Capture the cell that displays the provided text and extract its [x, y] central coordinate. 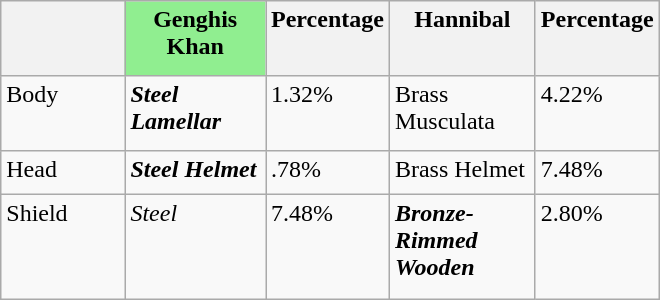
Hannibal [462, 38]
1.32% [328, 112]
Steel [196, 247]
Bronze-Rimmed Wooden [462, 247]
2.80% [597, 247]
Steel Lamellar [196, 112]
.78% [328, 172]
Shield [63, 247]
Body [63, 112]
Brass Helmet [462, 172]
Steel Helmet [196, 172]
Genghis Khan [196, 38]
Head [63, 172]
4.22% [597, 112]
Brass Musculata [462, 112]
